Capture the cell that displays the provided text and extract its (X, Y) central coordinate. 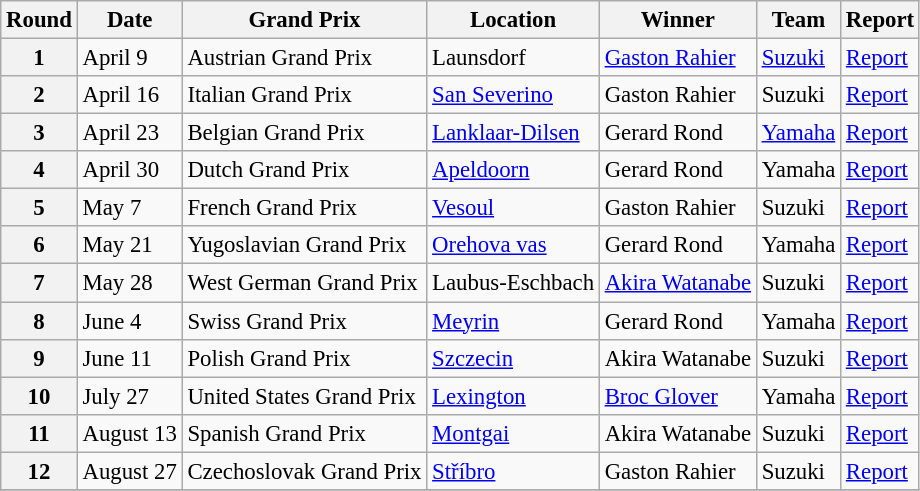
April 16 (130, 95)
8 (39, 321)
Meyrin (514, 321)
Austrian Grand Prix (304, 58)
Belgian Grand Prix (304, 133)
3 (39, 133)
Montgai (514, 433)
Broc Glover (678, 396)
Launsdorf (514, 58)
April 30 (130, 170)
Orehova vas (514, 245)
11 (39, 433)
1 (39, 58)
Polish Grand Prix (304, 358)
10 (39, 396)
Spanish Grand Prix (304, 433)
Szczecin (514, 358)
Vesoul (514, 208)
Laubus-Eschbach (514, 283)
Yugoslavian Grand Prix (304, 245)
Lexington (514, 396)
Round (39, 20)
French Grand Prix (304, 208)
April 9 (130, 58)
August 13 (130, 433)
Lanklaar-Dilsen (514, 133)
Swiss Grand Prix (304, 321)
May 21 (130, 245)
July 27 (130, 396)
Team (798, 20)
May 28 (130, 283)
Dutch Grand Prix (304, 170)
Italian Grand Prix (304, 95)
June 4 (130, 321)
2 (39, 95)
Grand Prix (304, 20)
Czechoslovak Grand Prix (304, 471)
5 (39, 208)
June 11 (130, 358)
Date (130, 20)
Stříbro (514, 471)
May 7 (130, 208)
9 (39, 358)
Winner (678, 20)
7 (39, 283)
West German Grand Prix (304, 283)
April 23 (130, 133)
August 27 (130, 471)
Location (514, 20)
6 (39, 245)
4 (39, 170)
12 (39, 471)
United States Grand Prix (304, 396)
San Severino (514, 95)
Apeldoorn (514, 170)
